Search for the cell housing the specified text and yield its [x, y] center coordinate. 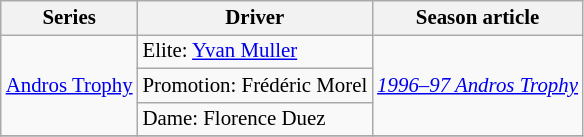
Promotion: Frédéric Morel [256, 85]
1996–97 Andros Trophy [478, 85]
Series [70, 18]
Season article [478, 18]
Dame: Florence Duez [256, 119]
Driver [256, 18]
Andros Trophy [70, 85]
Elite: Yvan Muller [256, 51]
